Provide the (x, y) coordinate of the cell's center where the given text is located.  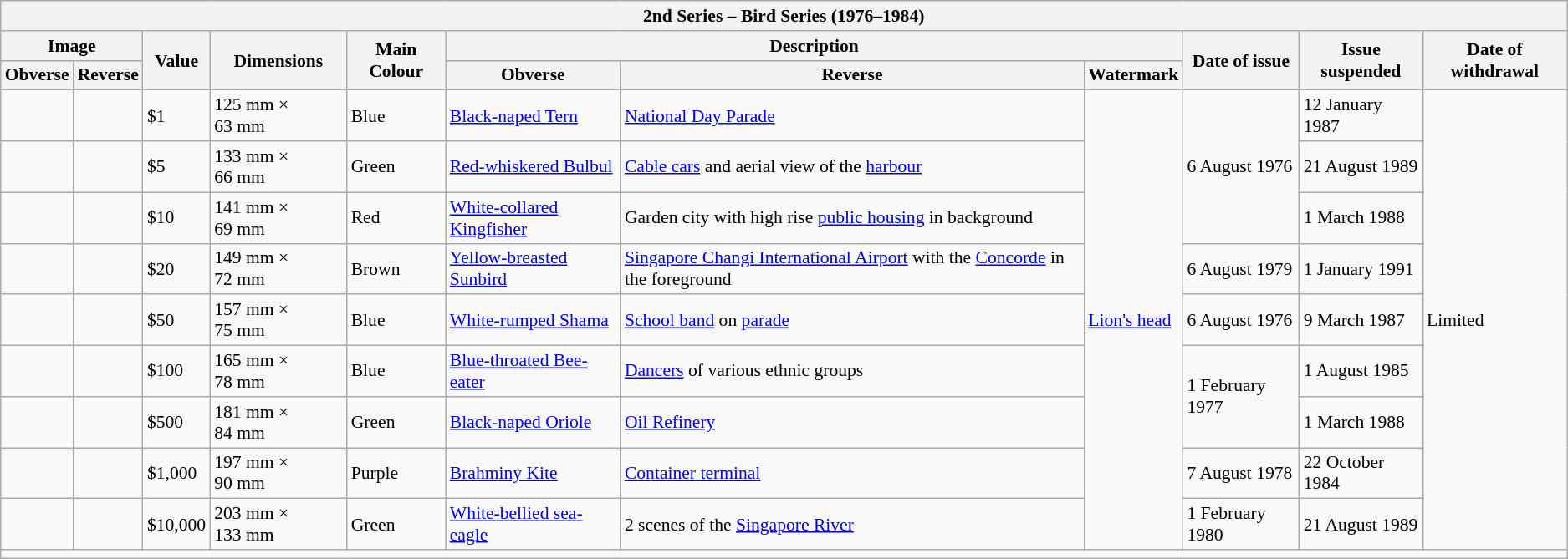
School band on parade (852, 321)
2nd Series – Bird Series (1976–1984) (784, 16)
Yellow-breasted Sunbird (534, 269)
White-rumped Shama (534, 321)
$20 (176, 269)
12 January 1987 (1361, 115)
Singapore Changi International Airport with the Concorde in the foreground (852, 269)
6 August 1979 (1241, 269)
National Day Parade (852, 115)
Date of withdrawal (1495, 60)
$1,000 (176, 473)
149 mm × 72 mm (278, 269)
7 August 1978 (1241, 473)
$10,000 (176, 525)
203 mm × 133 mm (278, 525)
White-bellied sea-eagle (534, 525)
141 mm × 69 mm (278, 217)
$1 (176, 115)
$500 (176, 423)
Brown (396, 269)
125 mm × 63 mm (278, 115)
Dimensions (278, 60)
Dancers of various ethnic groups (852, 371)
Brahminy Kite (534, 473)
Blue-throated Bee-eater (534, 371)
White-collared Kingfisher (534, 217)
1 January 1991 (1361, 269)
Red-whiskered Bulbul (534, 167)
Description (815, 46)
Black-naped Tern (534, 115)
Black-naped Oriole (534, 423)
Container terminal (852, 473)
1 August 1985 (1361, 371)
133 mm × 66 mm (278, 167)
Lion's head (1133, 320)
Watermark (1133, 75)
$5 (176, 167)
9 March 1987 (1361, 321)
Image (72, 46)
Purple (396, 473)
165 mm × 78 mm (278, 371)
Oil Refinery (852, 423)
1 February 1977 (1241, 397)
Issue suspended (1361, 60)
197 mm × 90 mm (278, 473)
Cable cars and aerial view of the harbour (852, 167)
2 scenes of the Singapore River (852, 525)
Red (396, 217)
1 February 1980 (1241, 525)
Garden city with high rise public housing in background (852, 217)
Value (176, 60)
$10 (176, 217)
22 October 1984 (1361, 473)
Main Colour (396, 60)
Date of issue (1241, 60)
Limited (1495, 320)
157 mm × 75 mm (278, 321)
$100 (176, 371)
$50 (176, 321)
181 mm × 84 mm (278, 423)
